Find where the given text appears and provide that cell's center as [x, y] coordinate. 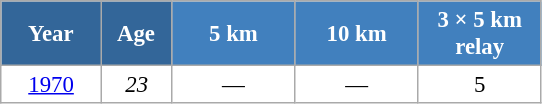
10 km [356, 34]
Year [52, 34]
Age [136, 34]
5 km [234, 34]
23 [136, 85]
5 [480, 85]
1970 [52, 85]
3 × 5 km relay [480, 34]
